Search for the cell housing the specified text and yield its (x, y) center coordinate. 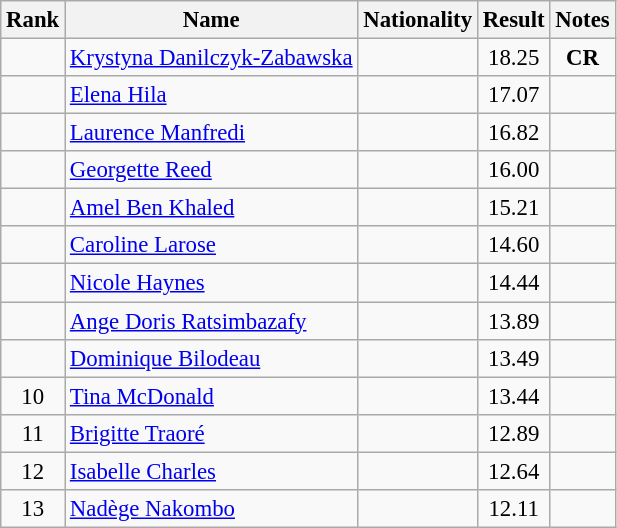
13.44 (514, 396)
Nicole Haynes (212, 283)
Elena Hila (212, 95)
14.44 (514, 283)
15.21 (514, 208)
Caroline Larose (212, 245)
Result (514, 20)
16.00 (514, 170)
Amel Ben Khaled (212, 208)
12.11 (514, 509)
13 (33, 509)
Rank (33, 20)
13.89 (514, 321)
12 (33, 471)
Georgette Reed (212, 170)
11 (33, 433)
Laurence Manfredi (212, 133)
13.49 (514, 358)
16.82 (514, 133)
Ange Doris Ratsimbazafy (212, 321)
12.89 (514, 433)
18.25 (514, 58)
12.64 (514, 471)
10 (33, 396)
CR (582, 58)
Isabelle Charles (212, 471)
Tina McDonald (212, 396)
14.60 (514, 245)
Nationality (418, 20)
Dominique Bilodeau (212, 358)
Nadège Nakombo (212, 509)
Krystyna Danilczyk-Zabawska (212, 58)
Notes (582, 20)
Name (212, 20)
Brigitte Traoré (212, 433)
17.07 (514, 95)
